Find where the given text appears and provide that cell's center as [X, Y] coordinate. 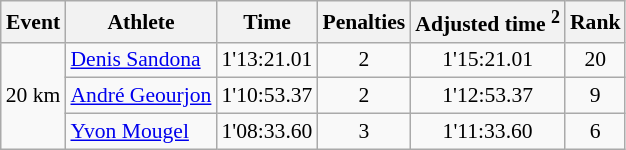
Yvon Mougel [140, 132]
1'08:33.60 [266, 132]
1'11:33.60 [488, 132]
Event [34, 22]
Denis Sandona [140, 60]
9 [596, 96]
20 [596, 60]
6 [596, 132]
Time [266, 22]
20 km [34, 96]
1'10:53.37 [266, 96]
Rank [596, 22]
Penalties [364, 22]
Adjusted time 2 [488, 22]
3 [364, 132]
1'15:21.01 [488, 60]
Athlete [140, 22]
1'13:21.01 [266, 60]
André Geourjon [140, 96]
1'12:53.37 [488, 96]
